Return the (x, y) coordinate for the center point of the cell that contains the specified text.  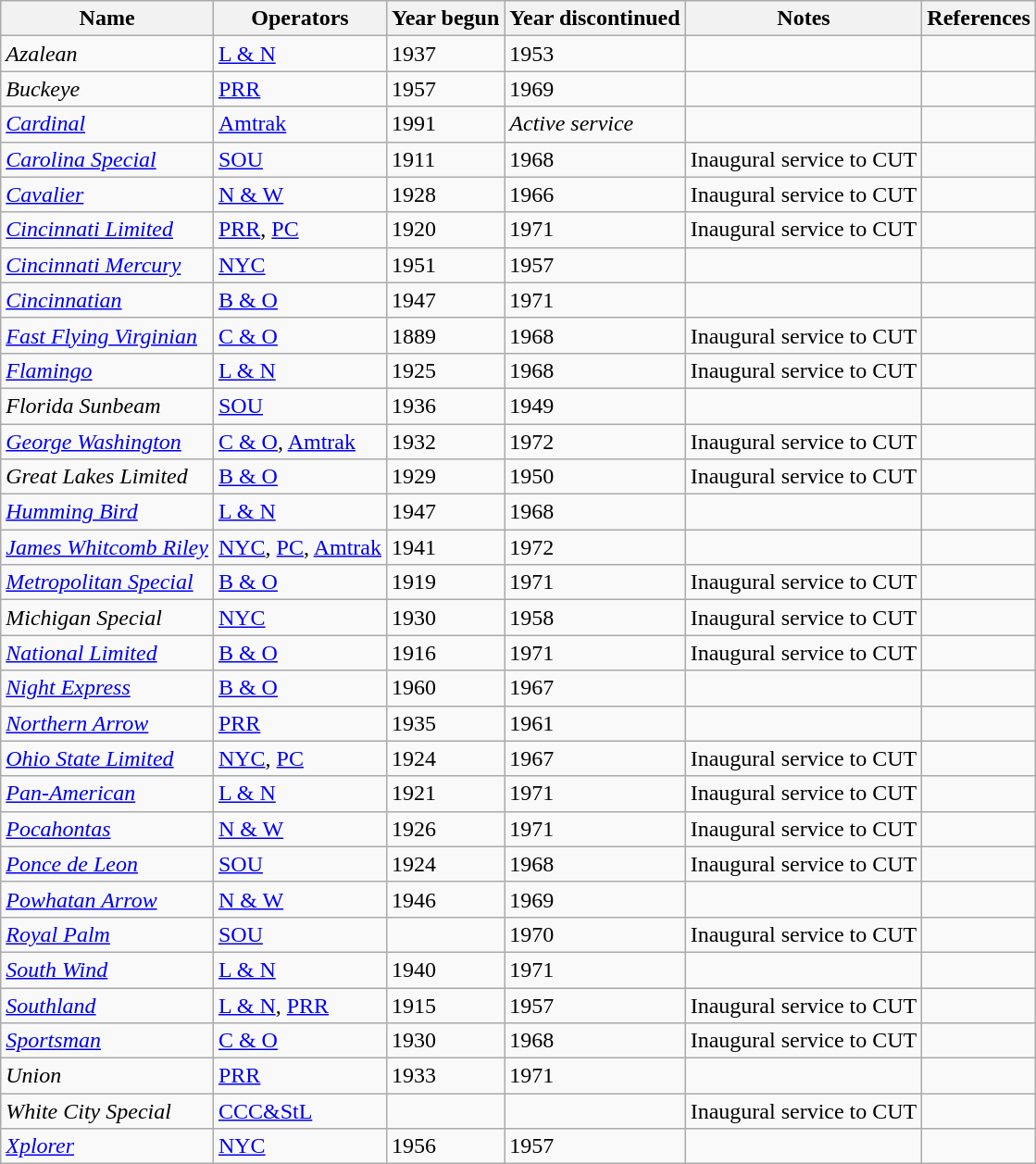
Night Express (107, 688)
References (980, 19)
1966 (594, 194)
1925 (446, 370)
NYC, PC (300, 758)
1946 (446, 899)
Azalean (107, 54)
1961 (594, 723)
Year discontinued (594, 19)
1920 (446, 230)
1916 (446, 653)
1919 (446, 582)
Sportsman (107, 1041)
Active service (594, 124)
1929 (446, 477)
Humming Bird (107, 512)
Name (107, 19)
L & N, PRR (300, 1005)
NYC, PC, Amtrak (300, 547)
Ponce de Leon (107, 864)
Buckeye (107, 89)
1926 (446, 829)
South Wind (107, 970)
Metropolitan Special (107, 582)
Florida Sunbeam (107, 406)
Cincinnati Limited (107, 230)
Great Lakes Limited (107, 477)
Michigan Special (107, 618)
Pocahontas (107, 829)
1911 (446, 159)
1950 (594, 477)
1937 (446, 54)
1941 (446, 547)
Union (107, 1076)
1889 (446, 335)
1949 (594, 406)
1958 (594, 618)
C & O, Amtrak (300, 442)
1991 (446, 124)
1921 (446, 794)
Fast Flying Virginian (107, 335)
Northern Arrow (107, 723)
White City Special (107, 1111)
Powhatan Arrow (107, 899)
1936 (446, 406)
Year begun (446, 19)
1932 (446, 442)
1956 (446, 1146)
1953 (594, 54)
Operators (300, 19)
Cincinnati Mercury (107, 265)
1933 (446, 1076)
1960 (446, 688)
Ohio State Limited (107, 758)
Cardinal (107, 124)
Notes (804, 19)
1928 (446, 194)
PRR, PC (300, 230)
George Washington (107, 442)
1970 (594, 934)
1915 (446, 1005)
1940 (446, 970)
1951 (446, 265)
Xplorer (107, 1146)
Amtrak (300, 124)
Flamingo (107, 370)
Cincinnatian (107, 300)
CCC&StL (300, 1111)
Royal Palm (107, 934)
1935 (446, 723)
Southland (107, 1005)
Pan-American (107, 794)
Carolina Special (107, 159)
James Whitcomb Riley (107, 547)
Cavalier (107, 194)
National Limited (107, 653)
